Scan for the cell matching the given text and deliver its (x, y) coordinate at center. 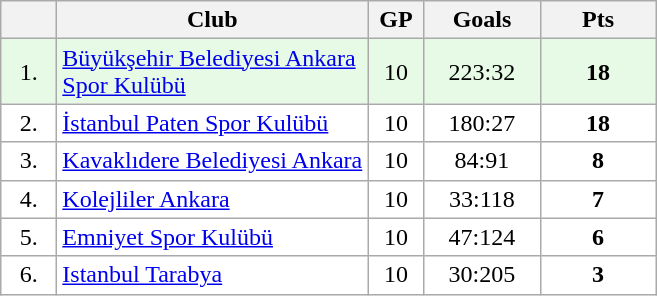
30:205 (482, 275)
47:124 (482, 237)
1. (29, 72)
3 (598, 275)
Club (212, 20)
Büyükşehir Belediyesi Ankara Spor Kulübü (212, 72)
3. (29, 161)
5. (29, 237)
6 (598, 237)
Istanbul Tarabya (212, 275)
8 (598, 161)
2. (29, 123)
İstanbul Paten Spor Kulübü (212, 123)
7 (598, 199)
33:118 (482, 199)
Goals (482, 20)
GP (396, 20)
Kavaklıdere Belediyesi Ankara (212, 161)
6. (29, 275)
84:91 (482, 161)
4. (29, 199)
Pts (598, 20)
223:32 (482, 72)
180:27 (482, 123)
Emniyet Spor Kulübü (212, 237)
Kolejliler Ankara (212, 199)
